Capture the cell that displays the provided text and extract its [X, Y] central coordinate. 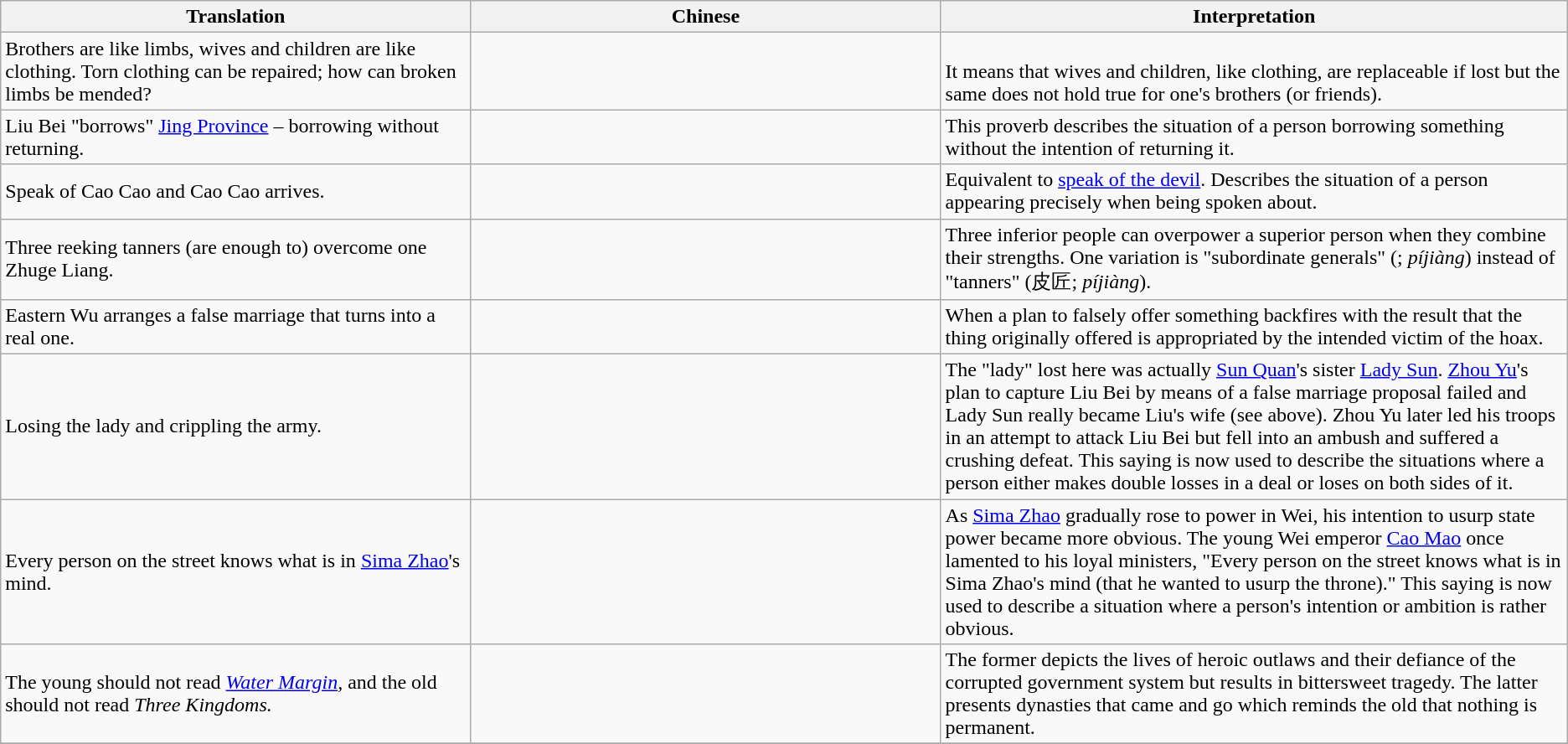
Every person on the street knows what is in Sima Zhao's mind. [236, 571]
Liu Bei "borrows" Jing Province – borrowing without returning. [236, 137]
The young should not read Water Margin, and the old should not read Three Kingdoms. [236, 694]
Eastern Wu arranges a false marriage that turns into a real one. [236, 327]
Equivalent to speak of the devil. Describes the situation of a person appearing precisely when being spoken about. [1254, 191]
Speak of Cao Cao and Cao Cao arrives. [236, 191]
Brothers are like limbs, wives and children are like clothing. Torn clothing can be repaired; how can broken limbs be mended? [236, 71]
Interpretation [1254, 17]
Three reeking tanners (are enough to) overcome one Zhuge Liang. [236, 260]
Losing the lady and crippling the army. [236, 427]
This proverb describes the situation of a person borrowing something without the intention of returning it. [1254, 137]
Translation [236, 17]
Chinese [705, 17]
It means that wives and children, like clothing, are replaceable if lost but the same does not hold true for one's brothers (or friends). [1254, 71]
